Locate the cell with the specified text and output its [x, y] center coordinate. 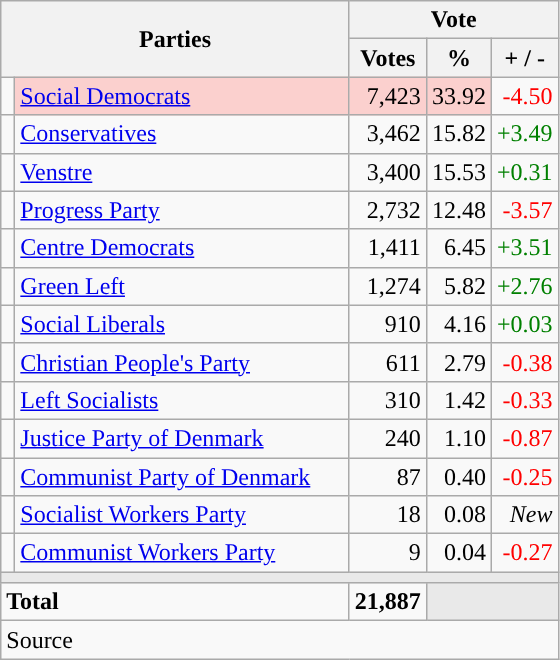
-0.25 [524, 477]
87 [388, 477]
0.04 [458, 553]
Social Liberals [182, 324]
611 [388, 362]
Communist Party of Denmark [182, 477]
Centre Democrats [182, 248]
0.40 [458, 477]
Communist Workers Party [182, 553]
2,732 [388, 210]
Christian People's Party [182, 362]
5.82 [458, 286]
21,887 [388, 602]
Venstre [182, 172]
Vote [454, 20]
-0.27 [524, 553]
3,400 [388, 172]
+0.31 [524, 172]
% [458, 58]
310 [388, 400]
12.48 [458, 210]
1.42 [458, 400]
-4.50 [524, 96]
Left Socialists [182, 400]
Votes [388, 58]
15.82 [458, 134]
New [524, 515]
+0.03 [524, 324]
910 [388, 324]
1,411 [388, 248]
7,423 [388, 96]
+3.49 [524, 134]
+3.51 [524, 248]
Parties [176, 39]
Source [280, 640]
Total [176, 602]
+ / - [524, 58]
9 [388, 553]
-0.87 [524, 438]
6.45 [458, 248]
3,462 [388, 134]
18 [388, 515]
15.53 [458, 172]
Justice Party of Denmark [182, 438]
Progress Party [182, 210]
33.92 [458, 96]
Social Democrats [182, 96]
+2.76 [524, 286]
2.79 [458, 362]
Socialist Workers Party [182, 515]
4.16 [458, 324]
-0.38 [524, 362]
Conservatives [182, 134]
240 [388, 438]
0.08 [458, 515]
1.10 [458, 438]
-3.57 [524, 210]
1,274 [388, 286]
-0.33 [524, 400]
Green Left [182, 286]
